Output the [x, y] coordinate of the center of the cell containing the given text.  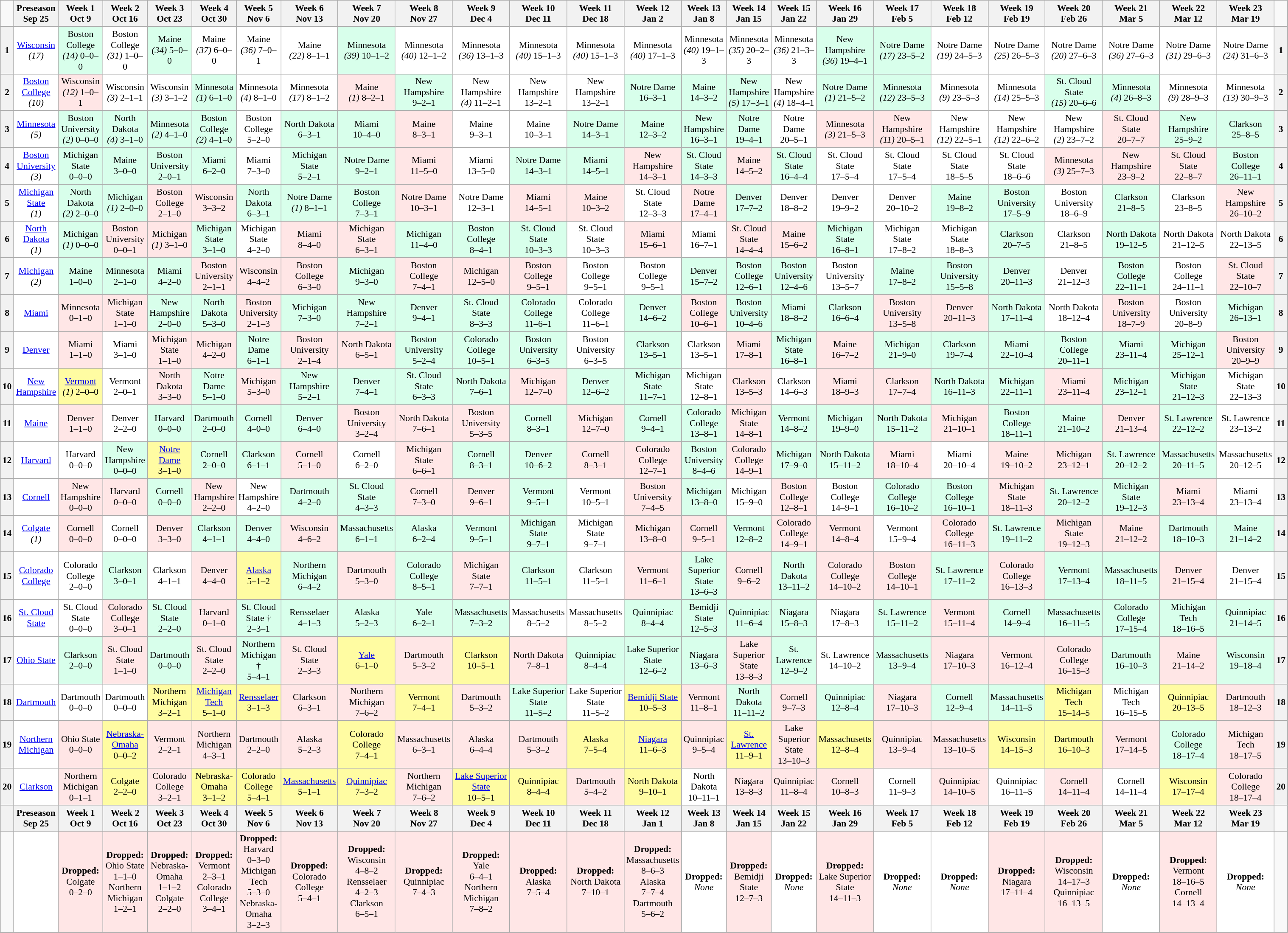
Colorado College16–11–3 [959, 534]
Michigan12–5–0 [481, 277]
Miami3–1–0 [125, 350]
Clarkson16–6–4 [845, 313]
Dartmouth18–12–3 [1245, 702]
Dropped:Bemidji State12–7–3 [749, 882]
Northern Michigan4–3–1 [214, 745]
St. Cloud State2–3–3 [310, 660]
Boston University(2) 0–0–0 [81, 129]
Wisconsin4–6–2 [310, 534]
Cornell6–2–0 [367, 460]
Massachusetts12–8–4 [845, 745]
Boston University(3) [36, 166]
Boston University18–6–9 [1074, 203]
North Dakota18–12–4 [1074, 313]
Vermont15–11–4 [959, 618]
Miami18–9–3 [845, 386]
Notre Dame9–2–1 [367, 166]
Vermont14–8–2 [794, 424]
Colorado College10–5–1 [481, 350]
Minnesota(9) 28–9–3 [1188, 93]
Denver12–6–2 [596, 386]
St. Lawrence19–11–2 [1017, 534]
St. Cloud State0–0–0 [81, 618]
Boston College12–8–1 [794, 497]
Maine10–3–2 [596, 203]
Michigan Tech18–17–5 [1245, 745]
Notre Dame(17) 23–5–2 [902, 50]
Quinnipiac14–10–5 [959, 787]
Denver3–3–0 [170, 534]
Boston College7–4–1 [424, 277]
Vermont2–0–1 [125, 386]
Michigan(2) [36, 277]
Yale6–1–0 [367, 660]
Yale6–2–1 [424, 618]
St. Cloud State16–4–4 [794, 166]
North Dakota13–11–2 [794, 576]
Notre Dame(1) 8–1–1 [310, 203]
Wisconsin19–18–4 [1245, 660]
Clarkson [36, 787]
Michigan26–13–1 [1245, 313]
St. Lawrence17–11–2 [959, 576]
New Hampshire25–9–2 [1188, 129]
Week 12Jan 2 [653, 14]
Colorado College [36, 576]
Lake Superior State10–5–1 [481, 787]
Maine3–0–0 [125, 166]
Boston College26–11–1 [1245, 166]
Wisconsin(17) [36, 50]
North Dakota11–11–2 [749, 702]
Wisconsin(3) 2–1–1 [125, 93]
Boston College24–11–1 [1188, 277]
Quinnipiac16–11–5 [1017, 787]
St. Cloud State6–3–3 [424, 386]
Dropped:Lake Superior State14–11–3 [845, 882]
Cornell [36, 497]
Boston College(2) 4–1–0 [214, 129]
Miami18–8–2 [794, 313]
New Hampshire(12) 22–6–2 [1017, 129]
Boston University13–5–7 [845, 277]
Harvard0–1–0 [214, 618]
Boston College14–10–1 [902, 576]
Notre Dame17–4–1 [704, 203]
Maine19–8–2 [959, 203]
Quinnipiac11–8–4 [794, 787]
Dropped:Harvard0–3–0Michigan Tech5–3–0Nebraska-Omaha3–2–3 [259, 882]
Massachusetts14–11–5 [1017, 702]
Denver7–4–1 [367, 386]
Boston College(14) 0–0–0 [81, 50]
St. Cloud State20–7–7 [1131, 129]
Cornell14–9–4 [1017, 618]
Colorado College14–10–2 [845, 576]
Vermont11–6–1 [653, 576]
Dartmouth [36, 702]
Wisconsin14–15–3 [1017, 745]
Michigan(1) 2–0–0 [125, 203]
Colorado College12–7–1 [653, 460]
Denver15–7–2 [704, 277]
Clarkson19–7–4 [959, 350]
Dropped:Quinnipiac7–4–3 [424, 882]
Michigan State18–8–3 [959, 239]
Quinnipiac13–9–4 [902, 745]
Clarkson20–7–5 [1017, 239]
Massachusetts5–1–1 [310, 787]
Boston University18–7–9 [1131, 313]
Clarkson13–5–3 [749, 386]
Michigan State14–8–1 [749, 424]
Denver2–2–0 [125, 424]
Denver9–4–1 [424, 313]
Michigan(1) 0–0–0 [81, 239]
Notre Dame(19) 24–5–3 [959, 50]
New Hampshire16–3–1 [704, 129]
New Hampshire23–9–2 [1131, 166]
Alaska5–1–2 [259, 576]
Minnesota(3) 25–7–3 [1074, 166]
Quinnipiac11–6–4 [749, 618]
Wisconsin17–17–4 [1188, 787]
Notre Dame(31) 29–6–3 [1188, 50]
North Dakota22–13–5 [1245, 239]
Dropped:Niagara17–11–4 [1017, 882]
Colorado College2–0–0 [81, 576]
St. Cloud State8–3–3 [481, 313]
Rensselaer3–1–3 [259, 702]
Boston College20–11–1 [1074, 350]
Minnesota(2) 4–1–0 [170, 129]
Maine8–3–1 [424, 129]
Notre Dame(25) 26–5–3 [1017, 50]
Maine(34) 5–0–0 [170, 50]
New Hampshire7–2–1 [367, 313]
Notre Dame(20) 27–6–3 [1074, 50]
Miami18–10–4 [902, 460]
Colorado College8–5–1 [424, 576]
Quinnipiac7–3–2 [367, 787]
Miami20–10–4 [959, 460]
Minnesota(12) 23–5–3 [902, 93]
Michigan State(1) [36, 203]
Massachusetts6–1–1 [367, 534]
Boston College(10) [36, 93]
Colorado College16–15–3 [1074, 660]
Michigan21–9–0 [902, 350]
Niagara13–8–3 [749, 787]
North Dakota(4) 3–1–0 [125, 129]
Boston College10–6–1 [704, 313]
Northern Michigan †5–4–1 [259, 660]
Alaska6–4–4 [481, 745]
New Hampshire(36) 19–4–1 [845, 50]
Minnesota(1) 6–1–0 [214, 93]
North Dakota19–12–5 [1131, 239]
Dropped:Vermont2–3–1Colorado College3–4–1 [214, 882]
New Hampshire5–2–1 [310, 386]
St. Cloud State [36, 618]
Vermont7–4–1 [424, 702]
Dartmouth2–0–0 [214, 424]
Michigan Tech15–14–5 [1074, 702]
Miami6–2–0 [214, 166]
Michigan4–2–0 [214, 350]
Cornell9–5–1 [704, 534]
Minnesota0–1–0 [81, 313]
Colgate2–2–0 [125, 787]
Minnesota(36) 21–3–3 [794, 50]
Michigan State18–11–3 [1017, 497]
Boston University3–2–4 [367, 424]
Minnesota(40) 17–1–3 [653, 50]
St. Cloud State †2–3–1 [259, 618]
Boston College(31) 1–0–0 [125, 50]
Michigan State22–13–3 [1245, 386]
Massachusetts20–11–5 [1188, 460]
Miami8–4–0 [310, 239]
Miami10–4–0 [367, 129]
Notre Dame20–5–1 [794, 129]
Clarkson25–8–5 [1245, 129]
Michigan State4–2–0 [259, 239]
North Dakota10–11–1 [704, 787]
Notre Dame10–3–1 [424, 203]
Maine12–3–2 [653, 129]
Cornell9–4–1 [653, 424]
Notre Dame12–3–1 [481, 203]
Lake Superior State13–10–3 [794, 745]
Boston College7–3–1 [367, 203]
New Hampshire(11) 20–5–1 [902, 129]
Maine1–0–0 [81, 277]
St. Cloud State22–8–7 [1188, 166]
Michigan19–9–0 [845, 424]
Niagara11–6–3 [653, 745]
Cornell2–0–0 [214, 460]
Notre Dame(36) 27–6–3 [1131, 50]
Minnesota(36) 13–1–3 [481, 50]
Clarkson17–7–4 [902, 386]
Cornell11–9–3 [902, 787]
Alaska6–2–4 [424, 534]
Boston University8–4–6 [704, 460]
Quinnipiac9–5–4 [704, 745]
Boston College16–10–1 [959, 497]
Niagara17–8–3 [845, 618]
Dropped:Massachusetts8–6–3Alaska7–7–4Dartmouth5–6–2 [653, 882]
Michigan9–3–0 [367, 277]
Massachusetts20–12–5 [1245, 460]
Michigan15–9–0 [749, 497]
Maine17–8–2 [902, 277]
Quinnipiac20–13–5 [1188, 702]
Minnesota(14) 25–5–3 [1017, 93]
Cornell4–0–0 [259, 424]
Michigan State6–6–1 [424, 460]
Maine21–12–2 [1131, 534]
North Dakota3–3–0 [170, 386]
Minnesota(4) 26–8–3 [1131, 93]
New Hampshire(4) 11–2–1 [481, 93]
Maine [36, 424]
North Dakota7–8–1 [538, 660]
Miami1–1–0 [81, 350]
North Dakota9–10–1 [653, 787]
Minnesota(3) 21–5–3 [845, 129]
Maine14–3–2 [704, 93]
Minnesota(5) [36, 129]
St. Lawrence23–13–2 [1245, 424]
Boston University13–5–8 [902, 313]
Dropped:Nebraska-Omaha1–1–2Colgate2–2–0 [170, 882]
Massachusetts16–11–5 [1074, 618]
Michigan State5–2–1 [310, 166]
Lake Superior State13–6–3 [704, 576]
North Dakota6–5–1 [367, 350]
Miami4–2–0 [170, 277]
Notre Dame6–1–1 [259, 350]
Nebraska-Omaha3–1–2 [214, 787]
Cornell5–1–0 [310, 460]
Ohio State [36, 660]
Boston University7–4–5 [653, 497]
Notre Dame5–1–0 [214, 386]
New Hampshire(12) 22–5–1 [959, 129]
Boston College6–3–0 [310, 277]
Boston University2–1–1 [214, 277]
St. Cloud State18–6–6 [1017, 166]
St. Cloud State22–10–7 [1245, 277]
Denver19–9–2 [845, 203]
Cornell9–7–3 [794, 702]
Denver [36, 350]
Alaska7–5–4 [596, 745]
Clarkson6–1–1 [259, 460]
Colorado College16–10–2 [902, 497]
Miami13–5–0 [481, 166]
Maine(1) 8–2–1 [367, 93]
Minnesota(9) 23–5–3 [959, 93]
Colorado College16–13–3 [1017, 576]
New Hampshire [36, 386]
Dropped:Alaska7–5–4 [538, 882]
Minnesota(40) 12–1–2 [424, 50]
Massachusetts18–11–5 [1131, 576]
Miami22–10–4 [1017, 350]
Michigan State3–1–0 [214, 239]
Maine15–6–2 [794, 239]
Denver18–8–2 [794, 203]
Boston College5–2–0 [259, 129]
Quinnipiac12–8–4 [845, 702]
New Hampshire9–2–1 [424, 93]
North Dakota(2) 2–0–0 [81, 203]
Bemidji State12–5–3 [704, 618]
Bemidji State10–5–3 [653, 702]
Boston College14–9–1 [845, 497]
New Hampshire4–2–0 [259, 497]
Boston University20–8–9 [1188, 313]
Minnesota(35) 20–2–3 [749, 50]
St. Cloud State18–5–5 [959, 166]
Wisconsin(12) 1–0–1 [81, 93]
Boston College2–1–0 [170, 203]
St. Cloud State12–3–3 [653, 203]
Vermont15–9–4 [902, 534]
Clarkson3–0–1 [125, 576]
Cornell9–6–2 [749, 576]
Lake Superior State12–6–2 [653, 660]
North Dakota16–11–3 [959, 386]
Miami17–8–1 [749, 350]
Vermont17–13–4 [1074, 576]
New Hampshire26–10–2 [1245, 203]
Michigan Tech16–15–5 [1131, 702]
Maine16–7–2 [845, 350]
New Hampshire(5) 17–3–1 [749, 93]
Michigan25–12–1 [1188, 350]
Michigan State17–8–2 [902, 239]
Vermont14–8–4 [845, 534]
Dartmouth18–10–3 [1188, 534]
New Hampshire2–0–0 [170, 313]
Michigan State11–7–1 [653, 386]
Minnesota(4) 8–1–0 [259, 93]
Minnesota(39) 10–1–2 [367, 50]
Northern Michigan6–4–2 [310, 576]
St. Cloud State14–4–4 [749, 239]
Michigan5–3–0 [259, 386]
Colorado College7–4–1 [367, 745]
Michigan State21–12–3 [1188, 386]
Wisconsin(3) 3–1–2 [170, 93]
Denver21–13–4 [1131, 424]
Michigan Tech18–16–5 [1188, 618]
Northern Michigan0–1–1 [81, 787]
Vermont2–2–1 [170, 745]
Boston University0–0–1 [125, 239]
Massachusetts13–9–4 [902, 660]
Dartmouth2–2–0 [259, 745]
North Dakota5–3–0 [214, 313]
Boston University17–5–9 [1017, 203]
Wisconsin3–3–2 [214, 203]
North Dakota17–11–4 [1017, 313]
St. Lawrence14–10–2 [845, 660]
Dartmouth4–2–0 [310, 497]
Notre Dame(1) 21–5–2 [845, 93]
North Dakota21–12–5 [1188, 239]
Clarkson23–8–5 [1188, 203]
Minnesota2–1–0 [125, 277]
Boston University5–2–4 [424, 350]
Vermont11–8–1 [704, 702]
Vermont10–5–1 [596, 497]
Vermont16–12–4 [1017, 660]
Massachusetts13–10–5 [959, 745]
Michigan21–10–1 [959, 424]
Cornell7–3–0 [424, 497]
Maine(22) 8–1–1 [310, 50]
Rensselaer4–1–3 [310, 618]
Colorado College5–4–1 [259, 787]
Miami16–7–1 [704, 239]
Minnesota(17) 8–1–2 [310, 93]
Michigan7–3–0 [310, 313]
St. Lawrence15–11–2 [902, 618]
Harvard [36, 460]
Cornell12–9–4 [959, 702]
Denver10–6–2 [538, 460]
Vermont(1) 2–0–0 [81, 386]
Michigan State6–3–1 [367, 239]
St. Cloud State4–3–3 [367, 497]
Michigan State7–7–1 [481, 576]
Miami11–5–0 [424, 166]
Dropped:Colorado College5–4–1 [310, 882]
New Hampshire(2) 23–7–2 [1074, 129]
Boston University15–5–8 [959, 277]
Michigan(1) 3–1–0 [170, 239]
Denver14–6–2 [653, 313]
St. Lawrence11–9–1 [749, 745]
Dartmouth5–4–2 [596, 787]
Maine19–10–2 [1017, 460]
Boston University2–1–3 [259, 313]
Niagara13–6–3 [704, 660]
Clarkson14–6–3 [794, 386]
Notre Dame(24) 31–6–3 [1245, 50]
Maine(36) 7–0–1 [259, 50]
Miami7–3–0 [259, 166]
Ohio State0–0–0 [81, 745]
Clarkson10–5–1 [481, 660]
Boston University10–4–6 [749, 313]
Massachusetts6–3–1 [424, 745]
Wisconsin4–4–2 [259, 277]
Michigan Tech5–1–0 [214, 702]
Cornell10–8–3 [845, 787]
Northern Michigan [36, 745]
Denver6–4–0 [310, 424]
Minnesota(40) 19–1–3 [704, 50]
Boston College12–6–1 [749, 277]
Michigan22–11–1 [1017, 386]
Denver1–1–0 [81, 424]
Dropped:Colgate0–2–0 [81, 882]
North Dakota(1) [36, 239]
Clarkson2–0–0 [81, 660]
St. Cloud State14–3–3 [704, 166]
Boston University5–3–5 [481, 424]
Notre Dame19–4–1 [749, 129]
Dropped:Wisconsin4–8–2Rensselaer4–2–3Clarkson6–5–1 [367, 882]
New Hampshire14–3–1 [653, 166]
Dropped:North Dakota7–10–1 [596, 882]
Boston University20–9–9 [1245, 350]
Maine10–3–1 [538, 129]
Colorado College17–15–4 [1131, 618]
Maine14–5–2 [749, 166]
St. Cloud State(15) 20–6–6 [1074, 93]
Lake Superior State13–8–3 [749, 660]
Michigan11–4–0 [424, 239]
Michigan State12–8–1 [704, 386]
Michigan17–9–0 [794, 460]
Vermont12–8–2 [749, 534]
Boston University2–0–1 [170, 166]
Michigan State0–0–0 [81, 166]
St. Lawrence22–12–2 [1188, 424]
Nebraska-Omaha0–0–2 [125, 745]
Notre Dame3–1–0 [170, 460]
Denver17–7–2 [749, 203]
Clarkson6–3–1 [310, 702]
Miami [36, 313]
Niagara15–8–3 [794, 618]
Miami15–6–1 [653, 239]
Dropped:Vermont18–16–5Cornell14–13–4 [1188, 882]
Boston College22–11–1 [1131, 277]
Maine(37) 6–0–0 [214, 50]
Boston College8–4–1 [481, 239]
Week 12Jan 1 [653, 818]
Quinnipiac21–14–5 [1245, 618]
Denver20–10–2 [902, 203]
Colorado College13–8–1 [704, 424]
Northern Michigan3–2–1 [170, 702]
Boston University2–1–4 [310, 350]
Maine21–10–2 [1074, 424]
Dropped:Wisconsin14–17–3Quinnipiac16–13–5 [1074, 882]
St. Cloud State1–1–0 [125, 660]
Maine9–3–1 [481, 129]
New Hampshire2–2–0 [214, 497]
Dropped:Yale6–4–1Northern Michigan7–8–2 [481, 882]
Dartmouth5–3–0 [367, 576]
Vermont17–14–5 [1131, 745]
Colorado College3–2–1 [170, 787]
St. Lawrence12–9–2 [794, 660]
Denver21–12–3 [1074, 277]
New Hampshire(4) 18–4–1 [794, 93]
Boston University12–4–6 [794, 277]
Colorado College3–0–1 [125, 618]
Denver9–6–1 [481, 497]
Boston College18–11–1 [1017, 424]
Notre Dame16–3–1 [653, 93]
Minnesota(13) 30–9–3 [1245, 93]
Massachusetts7–3–2 [481, 618]
Dropped:Ohio State1–1–0Northern Michigan1–2–1 [125, 882]
Colgate(1) [36, 534]
